Return the (X, Y) coordinate for the center point of the cell that contains the specified text.  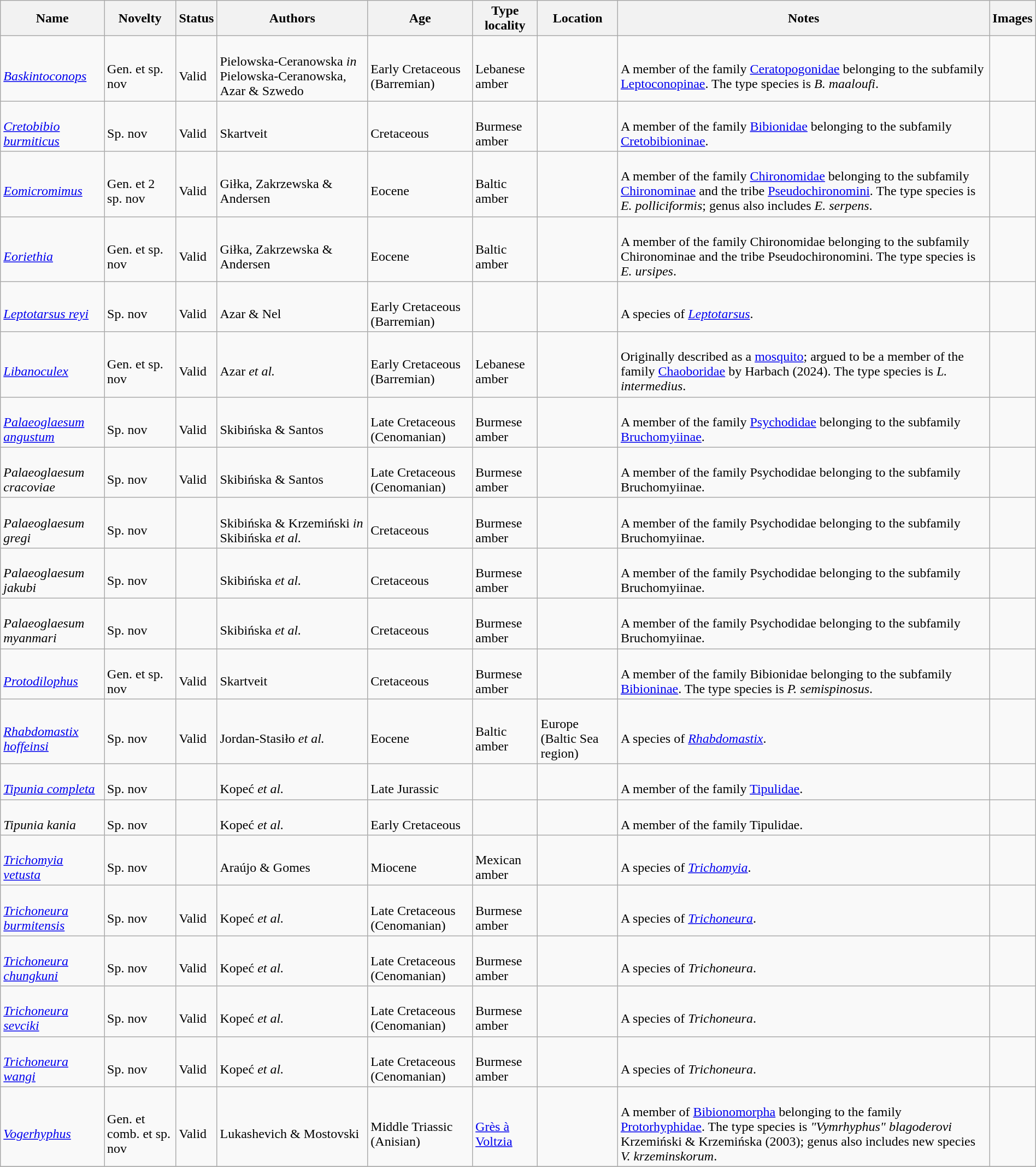
Palaeoglaesum cracoviae (52, 472)
Trichoneura burmitensis (52, 911)
A species of Rhabdomastix. (803, 731)
A species of Leptotarsus. (803, 307)
Authors (292, 19)
Tipunia completa (52, 782)
Jordan-Stasiło et al. (292, 731)
Azar et al. (292, 364)
Middle Triassic (Anisian) (420, 1127)
Images (1013, 19)
Palaeoglaesum angustum (52, 422)
Mexican amber (505, 860)
Status (197, 19)
Leptotarsus reyi (52, 307)
Baskintoconops (52, 69)
Early Cretaceous (420, 818)
Pielowska-Ceranowska in Pielowska-Ceranowska, Azar & Szwedo (292, 69)
Azar & Nel (292, 307)
Palaeoglaesum jakubi (52, 573)
Trichomyia vetusta (52, 860)
Tipunia kania (52, 818)
Europe (Baltic Sea region) (578, 731)
Eomicromimus (52, 184)
Novelty (140, 19)
A member of the family Bibionidae belonging to the subfamily Bibioninae. The type species is P. semispinosus. (803, 673)
Name (52, 19)
Notes (803, 19)
A species of Trichomyia. (803, 860)
Palaeoglaesum myanmari (52, 623)
Gen. et comb. et sp. nov (140, 1127)
Vogerhyphus (52, 1127)
Originally described as a mosquito; argued to be a member of the family Chaoboridae by Harbach (2024). The type species is L. intermedius. (803, 364)
Araújo & Gomes (292, 860)
Trichoneura sevciki (52, 1011)
Trichoneura wangi (52, 1062)
Miocene (420, 860)
Libanoculex (52, 364)
Rhabdomastix hoffeinsi (52, 731)
Lukashevich & Mostovski (292, 1127)
Gen. et 2 sp. nov (140, 184)
Type locality (505, 19)
Palaeoglaesum gregi (52, 523)
Late Jurassic (420, 782)
Eoriethia (52, 249)
Skibińska & Krzemiński in Skibińska et al. (292, 523)
Protodilophus (52, 673)
Trichoneura chungkuni (52, 961)
Cretobibio burmiticus (52, 126)
A member of the family Ceratopogonidae belonging to the subfamily Leptoconopinae. The type species is B. maaloufi. (803, 69)
A member of the family Bibionidae belonging to the subfamily Cretobibioninae. (803, 126)
A member of the family Chironomidae belonging to the subfamily Chironominae and the tribe Pseudochironomini. The type species is E. ursipes. (803, 249)
Age (420, 19)
Grès à Voltzia (505, 1127)
Location (578, 19)
